Provide the (x, y) coordinate of the cell's center where the given text is located.  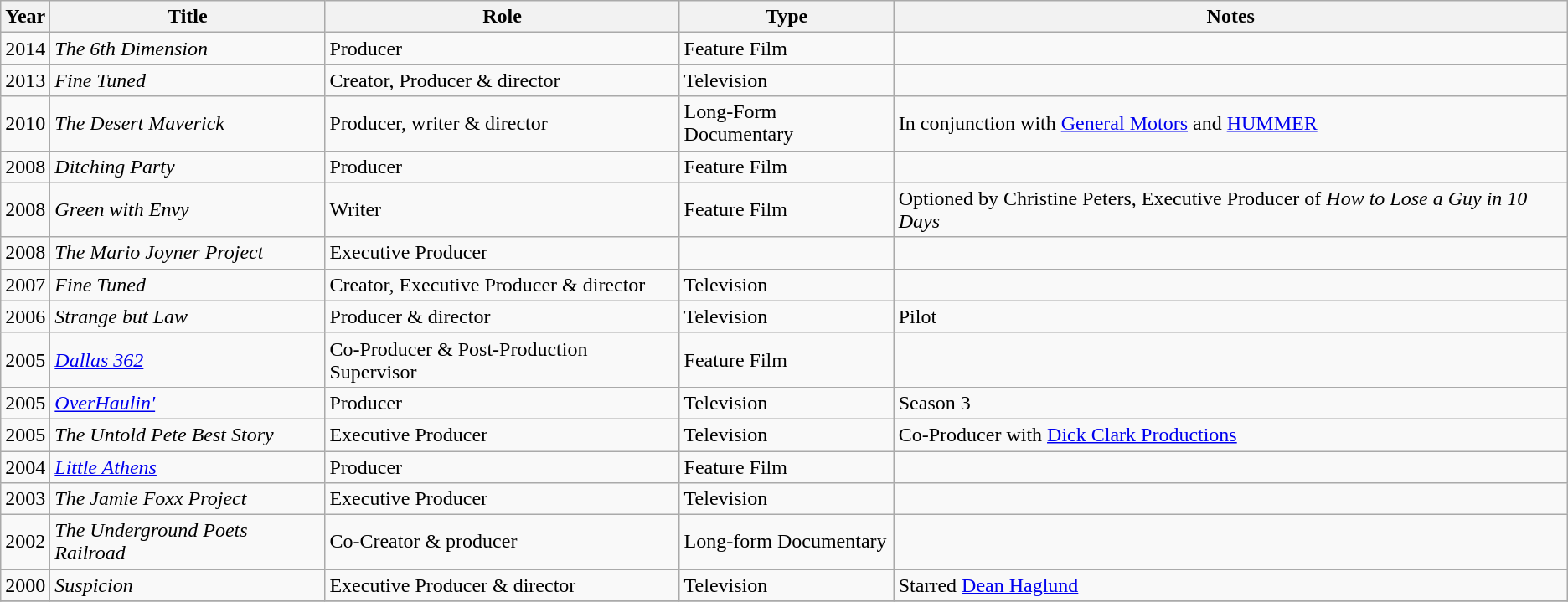
Co-Producer & Post-Production Supervisor (503, 360)
Ditching Party (188, 167)
The Desert Maverick (188, 124)
Creator, Producer & director (503, 80)
Starred Dean Haglund (1230, 585)
Long-form Documentary (787, 543)
Writer (503, 209)
Year (25, 17)
Strange but Law (188, 316)
Little Athens (188, 466)
Co-Producer with Dick Clark Productions (1230, 435)
Creator, Executive Producer & director (503, 285)
2014 (25, 49)
Executive Producer & director (503, 585)
The Jamie Foxx Project (188, 499)
Type (787, 17)
Season 3 (1230, 403)
OverHaulin' (188, 403)
Optioned by Christine Peters, Executive Producer of How to Lose a Guy in 10 Days (1230, 209)
Pilot (1230, 316)
Title (188, 17)
2000 (25, 585)
2006 (25, 316)
2003 (25, 499)
2004 (25, 466)
2010 (25, 124)
2013 (25, 80)
In conjunction with General Motors and HUMMER (1230, 124)
The 6th Dimension (188, 49)
Co-Creator & producer (503, 543)
The Underground Poets Railroad (188, 543)
Suspicion (188, 585)
Long-Form Documentary (787, 124)
Producer & director (503, 316)
Green with Envy (188, 209)
Dallas 362 (188, 360)
Notes (1230, 17)
2007 (25, 285)
The Untold Pete Best Story (188, 435)
Producer, writer & director (503, 124)
Role (503, 17)
2002 (25, 543)
The Mario Joyner Project (188, 253)
